Pinpoint the cell where the given text exists, returning its [x, y] midpoint coordinate. 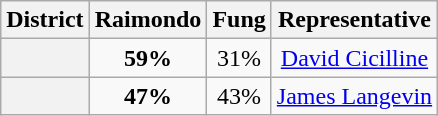
59% [148, 58]
47% [148, 96]
43% [239, 96]
District [45, 20]
Raimondo [148, 20]
Representative [354, 20]
James Langevin [354, 96]
Fung [239, 20]
31% [239, 58]
David Cicilline [354, 58]
